For the text-containing cell, return its midpoint in (x, y) coordinate format. 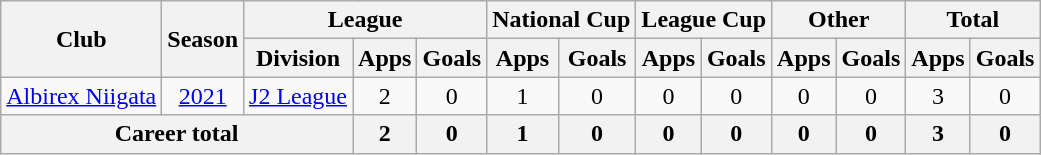
League (366, 20)
Season (203, 39)
2021 (203, 96)
National Cup (562, 20)
J2 League (298, 96)
League Cup (704, 20)
Other (839, 20)
Albirex Niigata (82, 96)
Total (973, 20)
Career total (177, 134)
Club (82, 39)
Division (298, 58)
